Extract the [x, y] coordinate from the center of the cell holding the provided text.  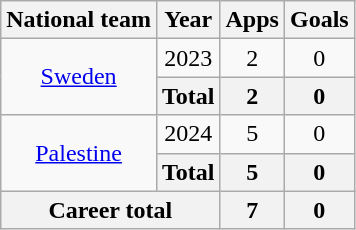
National team [79, 20]
Sweden [79, 77]
Goals [319, 20]
Career total [110, 210]
2023 [188, 58]
Apps [252, 20]
Palestine [79, 153]
7 [252, 210]
2024 [188, 134]
Year [188, 20]
